Extract the [x, y] coordinate from the center of the cell holding the provided text.  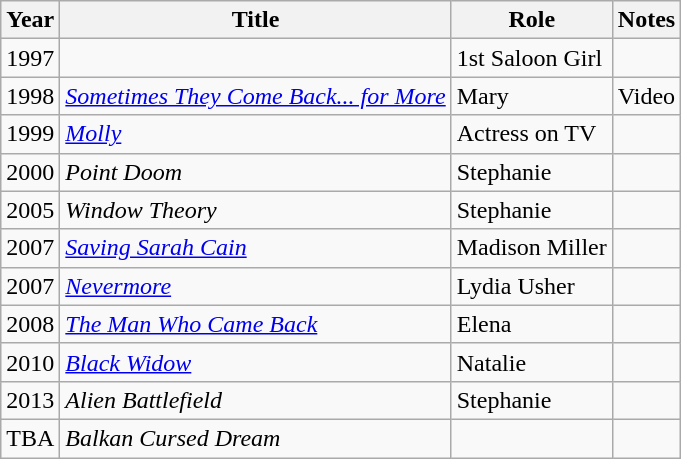
Mary [532, 96]
Notes [646, 20]
1998 [30, 96]
Sometimes They Come Back... for More [256, 96]
Lydia Usher [532, 286]
Title [256, 20]
Alien Battlefield [256, 400]
Actress on TV [532, 134]
TBA [30, 438]
2008 [30, 324]
Balkan Cursed Dream [256, 438]
2010 [30, 362]
Point Doom [256, 172]
Window Theory [256, 210]
Elena [532, 324]
Natalie [532, 362]
Year [30, 20]
Video [646, 96]
1997 [30, 58]
2013 [30, 400]
The Man Who Came Back [256, 324]
2000 [30, 172]
1999 [30, 134]
Molly [256, 134]
1st Saloon Girl [532, 58]
Madison Miller [532, 248]
Saving Sarah Cain [256, 248]
Role [532, 20]
Black Widow [256, 362]
2005 [30, 210]
Nevermore [256, 286]
